For the text-containing cell, return its midpoint in [X, Y] coordinate format. 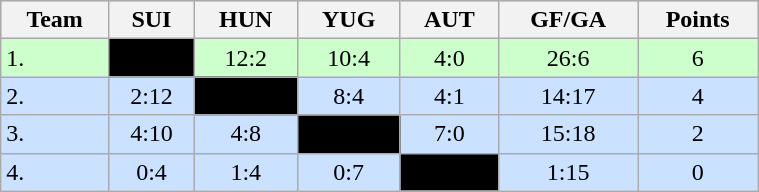
4:10 [152, 134]
0:4 [152, 172]
6 [698, 58]
4. [55, 172]
10:4 [348, 58]
SUI [152, 20]
3. [55, 134]
1. [55, 58]
12:2 [246, 58]
2. [55, 96]
4:8 [246, 134]
HUN [246, 20]
AUT [450, 20]
4 [698, 96]
Points [698, 20]
1:15 [568, 172]
7:0 [450, 134]
2:12 [152, 96]
8:4 [348, 96]
4:0 [450, 58]
15:18 [568, 134]
4:1 [450, 96]
1:4 [246, 172]
GF/GA [568, 20]
YUG [348, 20]
0 [698, 172]
Team [55, 20]
26:6 [568, 58]
2 [698, 134]
14:17 [568, 96]
0:7 [348, 172]
